Identify which cell holds the provided text, then report its [x, y] central coordinate. 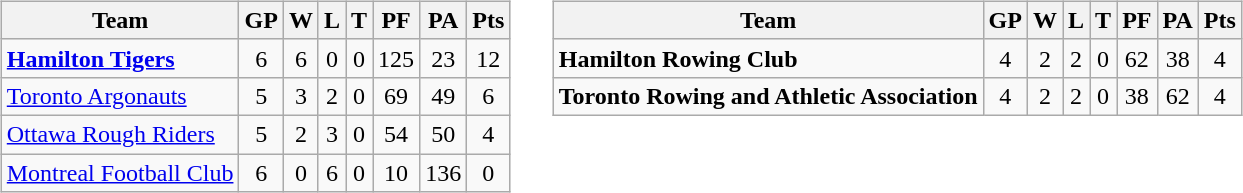
Ottawa Rough Riders [120, 134]
Toronto Argonauts [120, 96]
12 [488, 58]
136 [444, 173]
23 [444, 58]
Hamilton Rowing Club [768, 58]
125 [396, 58]
69 [396, 96]
54 [396, 134]
Toronto Rowing and Athletic Association [768, 96]
49 [444, 96]
Hamilton Tigers [120, 58]
10 [396, 173]
Montreal Football Club [120, 173]
50 [444, 134]
